Locate the cell with the specified text and output its [X, Y] center coordinate. 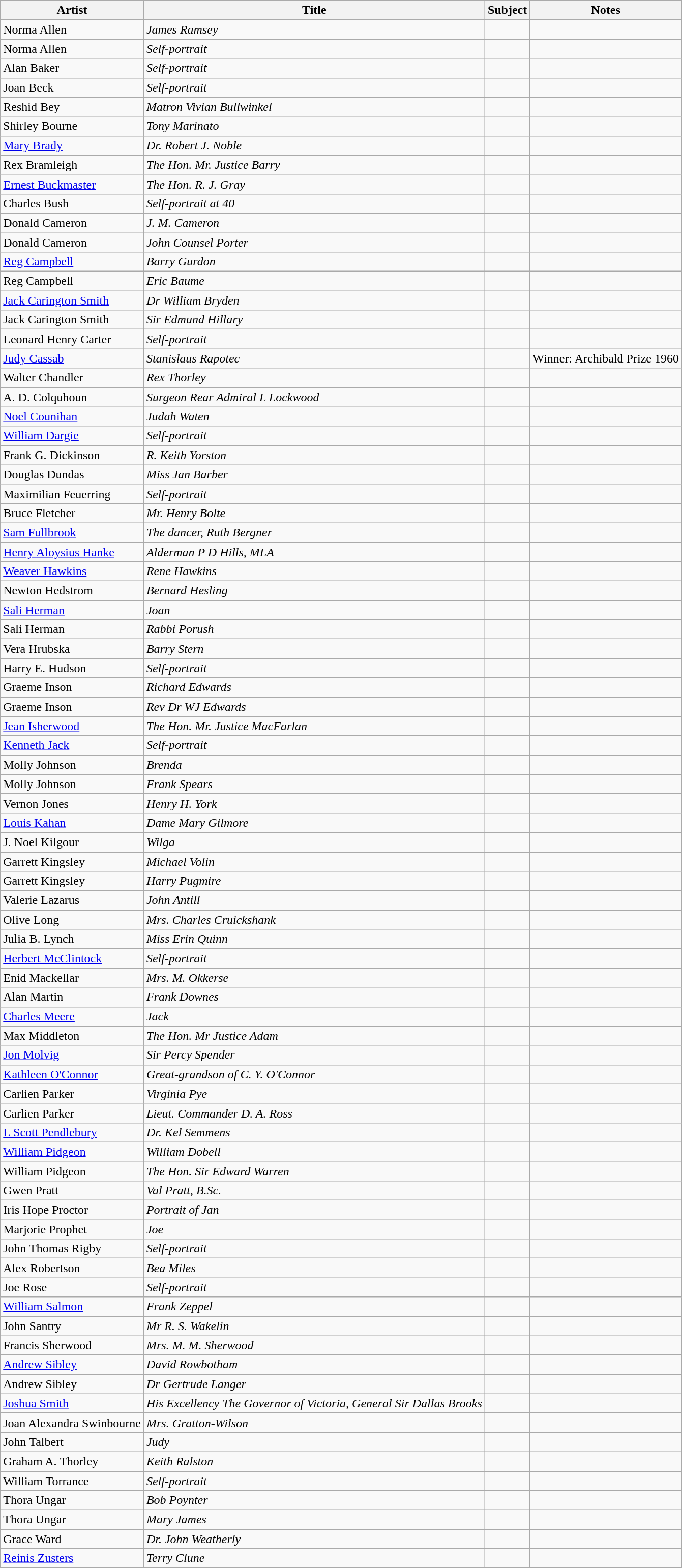
Mary James [314, 1520]
J. M. Cameron [314, 223]
Walter Chandler [72, 378]
John Talbert [72, 1442]
Mr R. S. Wakelin [314, 1326]
Notes [606, 10]
Henry H. York [314, 803]
Leonard Henry Carter [72, 339]
Olive Long [72, 920]
The Hon. Mr. Justice Barry [314, 165]
Rabbi Porush [314, 629]
The Hon. Mr. Justice MacFarlan [314, 726]
Dr. Kel Semmens [314, 1132]
The Hon. Mr Justice Adam [314, 1036]
Frank Spears [314, 784]
Dr. John Weatherly [314, 1539]
Richard Edwards [314, 687]
Val Pratt, B.Sc. [314, 1191]
Frank G. Dickinson [72, 455]
Francis Sherwood [72, 1345]
Surgeon Rear Admiral L Lockwood [314, 397]
Charles Bush [72, 203]
Miss Jan Barber [314, 474]
Rene Hawkins [314, 571]
The dancer, Ruth Bergner [314, 532]
Joe Rose [72, 1287]
William Dargie [72, 436]
Portrait of Jan [314, 1210]
Jon Molvig [72, 1055]
Reshid Bey [72, 107]
Douglas Dundas [72, 474]
Dame Mary Gilmore [314, 823]
Alderman P D Hills, MLA [314, 552]
Virginia Pye [314, 1094]
Graham A. Thorley [72, 1461]
Sir Edmund Hillary [314, 320]
Michael Volin [314, 862]
Winner: Archibald Prize 1960 [606, 358]
Dr Gertrude Langer [314, 1384]
Marjorie Prophet [72, 1229]
Joan Beck [72, 87]
Ernest Buckmaster [72, 184]
Jean Isherwood [72, 726]
Louis Kahan [72, 823]
Dr. Robert J. Noble [314, 145]
John Counsel Porter [314, 243]
Frank Zeppel [314, 1307]
Alex Robertson [72, 1268]
Dr William Bryden [314, 300]
Sam Fullbrook [72, 532]
Valerie Lazarus [72, 900]
Terry Clune [314, 1558]
Judy [314, 1442]
Tony Marinato [314, 126]
Henry Aloysius Hanke [72, 552]
Barry Gurdon [314, 262]
Wilga [314, 842]
Alan Martin [72, 997]
Kenneth Jack [72, 745]
Brenda [314, 765]
Rex Thorley [314, 378]
Iris Hope Proctor [72, 1210]
Mr. Henry Bolte [314, 513]
Stanislaus Rapotec [314, 358]
John Thomas Rigby [72, 1249]
Self-portrait at 40 [314, 203]
Mary Brady [72, 145]
Title [314, 10]
Max Middleton [72, 1036]
Weaver Hawkins [72, 571]
John Antill [314, 900]
Joan [314, 610]
Miss Erin Quinn [314, 939]
Harry Pugmire [314, 881]
Jack [314, 1016]
Joshua Smith [72, 1403]
Bruce Fletcher [72, 513]
Mrs. M. Okkerse [314, 978]
Julia B. Lynch [72, 939]
Alan Baker [72, 68]
Rev Dr WJ Edwards [314, 707]
Vernon Jones [72, 803]
Vera Hrubska [72, 649]
Charles Meere [72, 1016]
Reinis Zusters [72, 1558]
Matron Vivian Bullwinkel [314, 107]
Mrs. Gratton-Wilson [314, 1423]
James Ramsey [314, 29]
Sir Percy Spender [314, 1055]
Mrs. M. M. Sherwood [314, 1345]
Grace Ward [72, 1539]
Bea Miles [314, 1268]
Artist [72, 10]
Harry E. Hudson [72, 668]
L Scott Pendlebury [72, 1132]
Maximilian Feuerring [72, 494]
Great-grandson of C. Y. O'Connor [314, 1074]
Eric Baume [314, 281]
Keith Ralston [314, 1461]
David Rowbotham [314, 1365]
R. Keith Yorston [314, 455]
Joan Alexandra Swinbourne [72, 1423]
William Torrance [72, 1481]
Joe [314, 1229]
Barry Stern [314, 649]
Herbert McClintock [72, 958]
Bernard Hesling [314, 591]
William Dobell [314, 1152]
Mrs. Charles Cruickshank [314, 920]
A. D. Colquhoun [72, 397]
Noel Counihan [72, 416]
Newton Hedstrom [72, 591]
John Santry [72, 1326]
The Hon. R. J. Gray [314, 184]
Shirley Bourne [72, 126]
Judy Cassab [72, 358]
Subject [507, 10]
His Excellency The Governor of Victoria, General Sir Dallas Brooks [314, 1403]
Frank Downes [314, 997]
Lieut. Commander D. A. Ross [314, 1113]
Gwen Pratt [72, 1191]
Rex Bramleigh [72, 165]
Enid Mackellar [72, 978]
Bob Poynter [314, 1500]
J. Noel Kilgour [72, 842]
Judah Waten [314, 416]
The Hon. Sir Edward Warren [314, 1171]
Kathleen O'Connor [72, 1074]
William Salmon [72, 1307]
